Provide the [X, Y] coordinate of the cell's center where the given text is located.  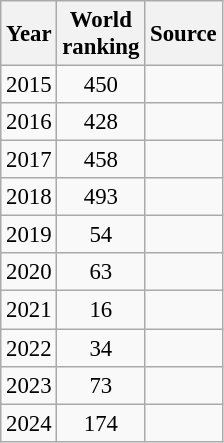
54 [101, 235]
2022 [29, 348]
Worldranking [101, 34]
2015 [29, 85]
450 [101, 85]
2024 [29, 423]
174 [101, 423]
Year [29, 34]
2019 [29, 235]
2017 [29, 160]
2020 [29, 273]
428 [101, 122]
2021 [29, 310]
493 [101, 197]
73 [101, 385]
458 [101, 160]
2018 [29, 197]
63 [101, 273]
Source [184, 34]
2016 [29, 122]
16 [101, 310]
34 [101, 348]
2023 [29, 385]
